Pinpoint the cell where the given text exists, returning its [X, Y] midpoint coordinate. 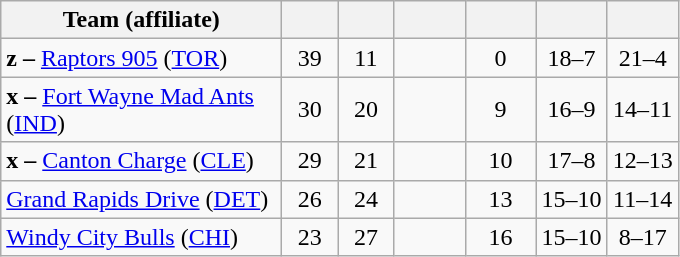
Windy City Bulls (CHI) [142, 237]
9 [500, 110]
12–13 [642, 161]
24 [366, 199]
29 [310, 161]
z – Raptors 905 (TOR) [142, 58]
8–17 [642, 237]
30 [310, 110]
17–8 [572, 161]
10 [500, 161]
14–11 [642, 110]
21 [366, 161]
27 [366, 237]
Grand Rapids Drive (DET) [142, 199]
39 [310, 58]
26 [310, 199]
x – Fort Wayne Mad Ants (IND) [142, 110]
0 [500, 58]
Team (affiliate) [142, 20]
11–14 [642, 199]
18–7 [572, 58]
23 [310, 237]
21–4 [642, 58]
11 [366, 58]
13 [500, 199]
20 [366, 110]
16–9 [572, 110]
x – Canton Charge (CLE) [142, 161]
16 [500, 237]
